Determine the (x, y) coordinate at the center of the cell enclosing the given text.  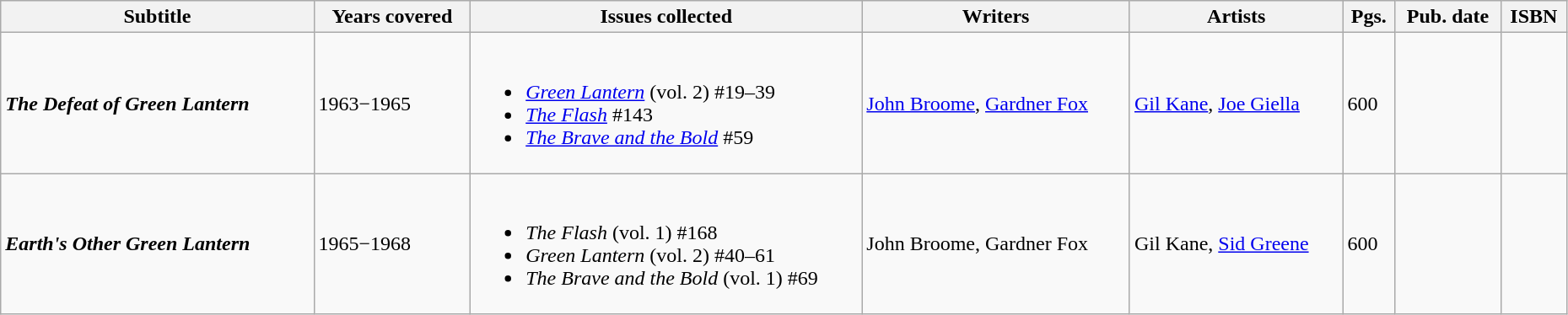
Gil Kane, Joe Giella (1237, 103)
The Defeat of Green Lantern (157, 103)
Years covered (392, 17)
Earth's Other Green Lantern (157, 244)
Issues collected (666, 17)
Green Lantern (vol. 2) #19–39The Flash #143The Brave and the Bold #59 (666, 103)
Pgs. (1369, 17)
1965−1968 (392, 244)
1963−1965 (392, 103)
Pub. date (1448, 17)
Subtitle (157, 17)
Artists (1237, 17)
The Flash (vol. 1) #168Green Lantern (vol. 2) #40–61The Brave and the Bold (vol. 1) #69 (666, 244)
ISBN (1533, 17)
Writers (996, 17)
Gil Kane, Sid Greene (1237, 244)
